Scan for the cell matching the given text and deliver its [x, y] coordinate at center. 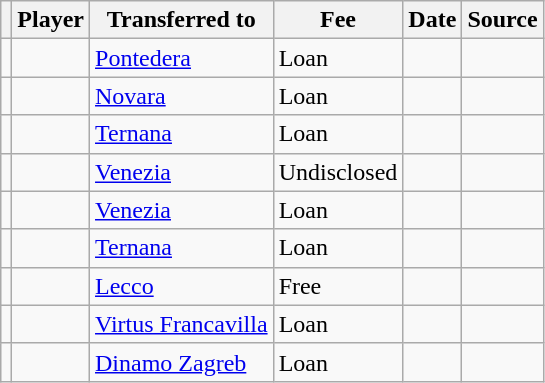
Date [432, 20]
Free [338, 286]
Player [51, 20]
Virtus Francavilla [182, 324]
Transferred to [182, 20]
Source [502, 20]
Fee [338, 20]
Novara [182, 96]
Undisclosed [338, 172]
Lecco [182, 286]
Pontedera [182, 58]
Dinamo Zagreb [182, 362]
